From the cell containing the given text, extract its center point as [x, y] coordinate. 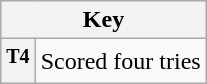
Scored four tries [120, 62]
T4 [18, 62]
Key [104, 20]
